Detect which cell encompasses the target text, then output its (x, y) center coordinate. 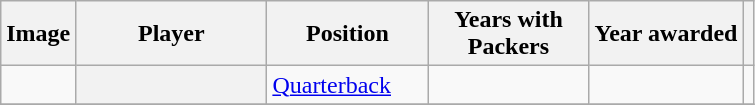
Position (348, 34)
Years with Packers (508, 34)
Image (38, 34)
Player (172, 34)
Quarterback (348, 85)
Year awarded (666, 34)
